Extract the (X, Y) coordinate from the center of the cell holding the provided text.  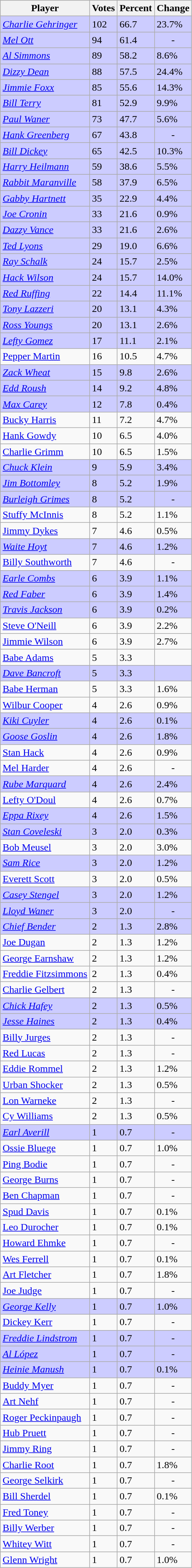
Al Simmons (45, 56)
Ossie Bluege (45, 1148)
2.1% (173, 341)
22 (103, 293)
Al López (45, 1354)
9.8 (136, 372)
17 (103, 341)
Joe Dugan (45, 942)
2.5% (173, 262)
58 (103, 182)
14.0% (173, 277)
9 (103, 467)
Wilbur Cooper (45, 705)
Hub Pruett (45, 1433)
55.6 (136, 87)
Kiki Cuyler (45, 721)
Jesse Haines (45, 1021)
5.5% (173, 166)
11 (103, 420)
89 (103, 56)
George Selkirk (45, 1481)
Ben Chapman (45, 1195)
2.8% (173, 926)
Charlie Grimm (45, 451)
7.2 (136, 420)
Zack Wheat (45, 372)
Steve O'Neill (45, 626)
Babe Adams (45, 657)
Jimmie Wilson (45, 641)
8.6% (173, 56)
Joe Judge (45, 1291)
Player (45, 8)
Chick Hafey (45, 1006)
Spud Davis (45, 1212)
81 (103, 103)
Charlie Gehringer (45, 24)
Travis Jackson (45, 610)
Percent (136, 8)
Ted Lyons (45, 246)
Dave Bancroft (45, 673)
Roger Peckinpaugh (45, 1417)
Paul Waner (45, 119)
10.3% (173, 151)
Tony Lazzeri (45, 309)
Urban Shocker (45, 1085)
38.6 (136, 166)
Babe Herman (45, 689)
43.8 (136, 135)
Earl Averill (45, 1132)
Bill Sherdel (45, 1496)
Harry Heilmann (45, 166)
58.2 (136, 56)
6.6% (173, 246)
0.7% (173, 800)
Everett Scott (45, 879)
Bob Meusel (45, 847)
Cy Williams (45, 1116)
14.3% (173, 87)
19.0 (136, 246)
Ping Bodie (45, 1164)
11.1% (173, 293)
Chief Bender (45, 926)
Red Faber (45, 594)
Gabby Hartnett (45, 198)
4.0% (173, 435)
3.4% (173, 467)
57.5 (136, 72)
Billy Jurges (45, 1037)
Waite Hoyt (45, 547)
9.2 (136, 388)
Lon Warneke (45, 1101)
2.4% (173, 784)
52.9 (136, 103)
2.2% (173, 626)
Jimmy Dykes (45, 531)
Wes Ferrell (45, 1259)
Jimmie Foxx (45, 87)
Hank Gowdy (45, 435)
10.5 (136, 356)
Votes (103, 8)
Buddy Myer (45, 1385)
Dazzy Vance (45, 230)
Hank Greenberg (45, 135)
5.9 (136, 467)
47.7 (136, 119)
12 (103, 404)
Max Carey (45, 404)
11.1 (136, 341)
35 (103, 198)
37.9 (136, 182)
Freddie Lindstrom (45, 1338)
Jimmy Ring (45, 1449)
Leo Durocher (45, 1227)
88 (103, 72)
Lloyd Waner (45, 910)
9.9% (173, 103)
Bill Dickey (45, 151)
Sam Rice (45, 863)
Hack Wilson (45, 277)
Whitey Witt (45, 1544)
Art Fletcher (45, 1275)
Fred Toney (45, 1512)
Change (173, 8)
5.6% (173, 119)
Dizzy Dean (45, 72)
Pepper Martin (45, 356)
Rube Marquard (45, 784)
Eppa Rixey (45, 816)
Rabbit Maranville (45, 182)
Billy Southworth (45, 562)
Mel Ott (45, 40)
Edd Roush (45, 388)
Joe Cronin (45, 214)
Jim Bottomley (45, 483)
Charlie Gelbert (45, 990)
Glenn Wright (45, 1560)
Stan Hack (45, 752)
61.4 (136, 40)
6.5% (173, 182)
0.3% (173, 831)
Lefty O'Doul (45, 800)
Chuck Klein (45, 467)
7.8 (136, 404)
Stan Coveleski (45, 831)
Ross Youngs (45, 325)
4.8% (173, 388)
73 (103, 119)
Lefty Gomez (45, 341)
Stuffy McInnis (45, 515)
85 (103, 87)
24.4% (173, 72)
Howard Ehmke (45, 1243)
0.2% (173, 610)
29 (103, 246)
Charlie Root (45, 1464)
George Earnshaw (45, 958)
15 (103, 372)
3.0% (173, 847)
66.7 (136, 24)
16 (103, 356)
Red Lucas (45, 1053)
102 (103, 24)
94 (103, 40)
4.4% (173, 198)
14.4 (136, 293)
Eddie Rommel (45, 1069)
1.4% (173, 594)
Burleigh Grimes (45, 499)
1.9% (173, 483)
Red Ruffing (45, 293)
Earle Combs (45, 578)
Dickey Kerr (45, 1322)
George Kelly (45, 1306)
1.6% (173, 689)
Bucky Harris (45, 420)
Bill Terry (45, 103)
Casey Stengel (45, 895)
Freddie Fitzsimmons (45, 974)
2.7% (173, 641)
Mel Harder (45, 768)
23.7% (173, 24)
Art Nehf (45, 1401)
Ray Schalk (45, 262)
George Burns (45, 1180)
14 (103, 388)
42.5 (136, 151)
22.9 (136, 198)
67 (103, 135)
4.3% (173, 309)
Goose Goslin (45, 737)
59 (103, 166)
Heinie Manush (45, 1370)
65 (103, 151)
Billy Werber (45, 1528)
